Extract the [x, y] coordinate from the center of the cell holding the provided text.  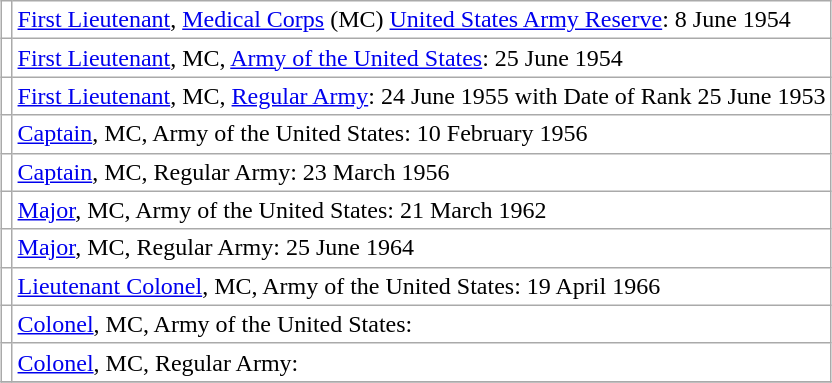
Lieutenant Colonel, MC, Army of the United States: 19 April 1966 [422, 286]
First Lieutenant, MC, Regular Army: 24 June 1955 with Date of Rank 25 June 1953 [422, 96]
Major, MC, Regular Army: 25 June 1964 [422, 248]
Colonel, MC, Regular Army: [422, 362]
Captain, MC, Army of the United States: 10 February 1956 [422, 134]
First Lieutenant, MC, Army of the United States: 25 June 1954 [422, 58]
First Lieutenant, Medical Corps (MC) United States Army Reserve: 8 June 1954 [422, 20]
Captain, MC, Regular Army: 23 March 1956 [422, 172]
Colonel, MC, Army of the United States: [422, 324]
Major, MC, Army of the United States: 21 March 1962 [422, 210]
